Detect which cell encompasses the target text, then output its [X, Y] center coordinate. 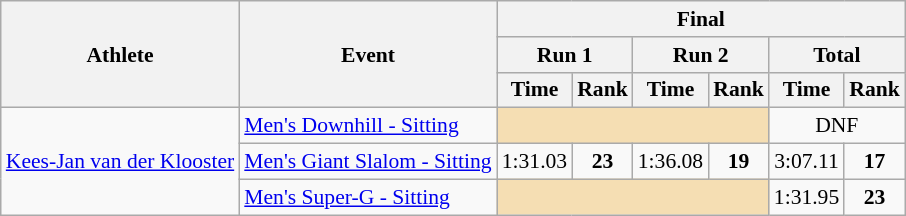
Kees-Jan van der Klooster [120, 162]
Athlete [120, 54]
1:31.03 [534, 162]
19 [738, 162]
Final [701, 19]
17 [874, 162]
1:31.95 [806, 197]
Men's Downhill - Sitting [368, 126]
DNF [837, 126]
Run 1 [565, 55]
Total [837, 55]
3:07.11 [806, 162]
Men's Giant Slalom - Sitting [368, 162]
Event [368, 54]
1:36.08 [670, 162]
Men's Super-G - Sitting [368, 197]
Run 2 [701, 55]
